Search for the cell housing the specified text and yield its [x, y] center coordinate. 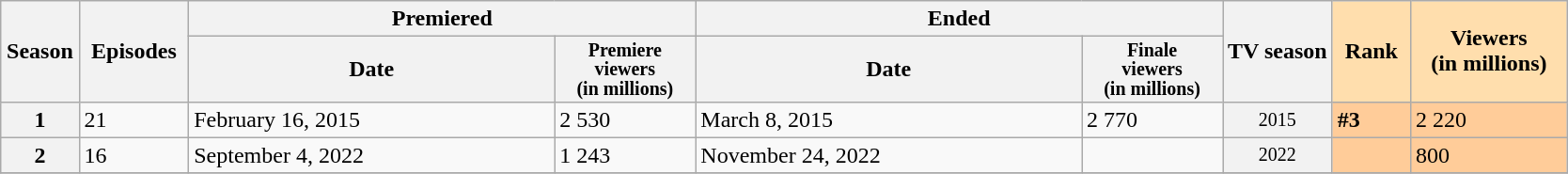
1 [39, 119]
Episodes [133, 52]
16 [133, 155]
2 530 [625, 119]
2015 [1278, 119]
Premiereviewers(in millions) [625, 70]
TV season [1278, 52]
November 24, 2022 [889, 155]
2 [39, 155]
2022 [1278, 155]
February 16, 2015 [372, 119]
2 220 [1489, 119]
Premiered [442, 19]
Finaleviewers(in millions) [1152, 70]
2 770 [1152, 119]
Rank [1371, 52]
800 [1489, 155]
Ended [959, 19]
21 [133, 119]
Viewers(in millions) [1489, 52]
September 4, 2022 [372, 155]
Season [39, 52]
#3 [1371, 119]
March 8, 2015 [889, 119]
1 243 [625, 155]
